Find where the given text appears and provide that cell's center as [X, Y] coordinate. 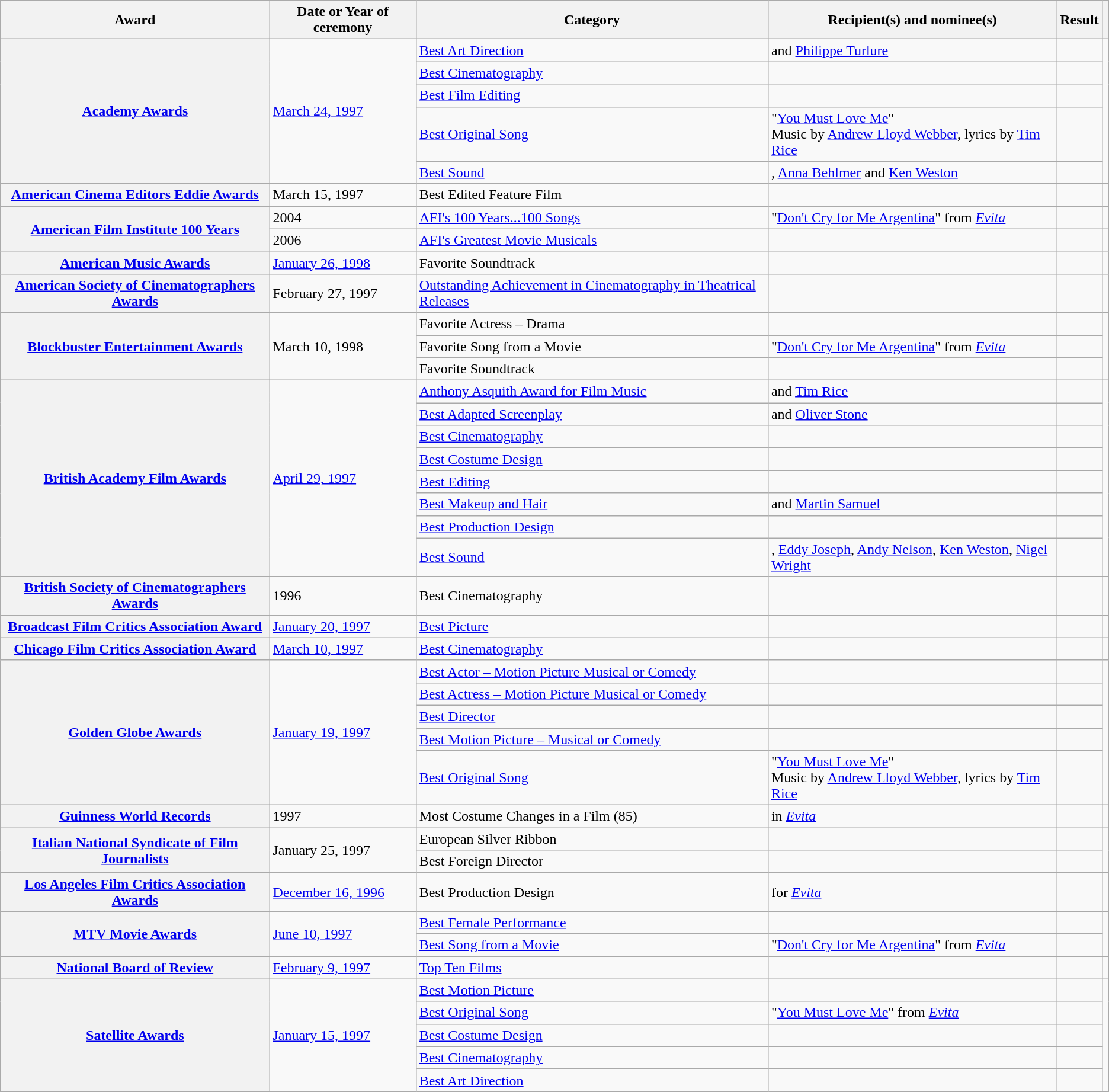
December 16, 1996 [342, 892]
April 29, 1997 [342, 479]
Top Ten Films [592, 968]
Best Director [592, 716]
Outstanding Achievement in Cinematography in Theatrical Releases [592, 293]
Best Picture [592, 626]
European Silver Ribbon [592, 839]
, Eddy Joseph, Andy Nelson, Ken Weston, Nigel Wright [912, 557]
Satellite Awards [135, 1035]
AFI's Greatest Movie Musicals [592, 240]
British Society of Cinematographers Awards [135, 596]
Category [592, 20]
Broadcast Film Critics Association Award [135, 626]
Most Costume Changes in a Film (85) [592, 816]
American Film Institute 100 Years [135, 229]
Award [135, 20]
March 10, 1998 [342, 346]
March 15, 1997 [342, 195]
February 9, 1997 [342, 968]
January 19, 1997 [342, 732]
March 10, 1997 [342, 649]
1997 [342, 816]
American Music Awards [135, 262]
Best Female Performance [592, 923]
American Cinema Editors Eddie Awards [135, 195]
Chicago Film Critics Association Award [135, 649]
Favorite Actress – Drama [592, 324]
1996 [342, 596]
Best Actress – Motion Picture Musical or Comedy [592, 694]
National Board of Review [135, 968]
January 26, 1998 [342, 262]
Guinness World Records [135, 816]
Best Foreign Director [592, 862]
March 24, 1997 [342, 111]
AFI's 100 Years...100 Songs [592, 217]
Best Editing [592, 482]
January 25, 1997 [342, 850]
Best Adapted Screenplay [592, 414]
2006 [342, 240]
and Martin Samuel [912, 504]
Academy Awards [135, 111]
Best Edited Feature Film [592, 195]
in Evita [912, 816]
for Evita [912, 892]
Anthony Asquith Award for Film Music [592, 392]
2004 [342, 217]
Best Motion Picture – Musical or Comedy [592, 739]
and Oliver Stone [912, 414]
Golden Globe Awards [135, 732]
American Society of Cinematographers Awards [135, 293]
Recipient(s) and nominee(s) [912, 20]
Blockbuster Entertainment Awards [135, 346]
Best Actor – Motion Picture Musical or Comedy [592, 671]
Best Makeup and Hair [592, 504]
Best Song from a Movie [592, 945]
February 27, 1997 [342, 293]
and Tim Rice [912, 392]
Los Angeles Film Critics Association Awards [135, 892]
Date or Year of ceremony [342, 20]
, Anna Behlmer and Ken Weston [912, 172]
Best Film Editing [592, 95]
"You Must Love Me" from Evita [912, 1013]
June 10, 1997 [342, 934]
and Philippe Turlure [912, 50]
Result [1079, 20]
January 15, 1997 [342, 1035]
Italian National Syndicate of Film Journalists [135, 850]
MTV Movie Awards [135, 934]
January 20, 1997 [342, 626]
British Academy Film Awards [135, 479]
Best Motion Picture [592, 990]
Favorite Song from a Movie [592, 347]
